Provide the [X, Y] coordinate of the cell's center where the given text is located.  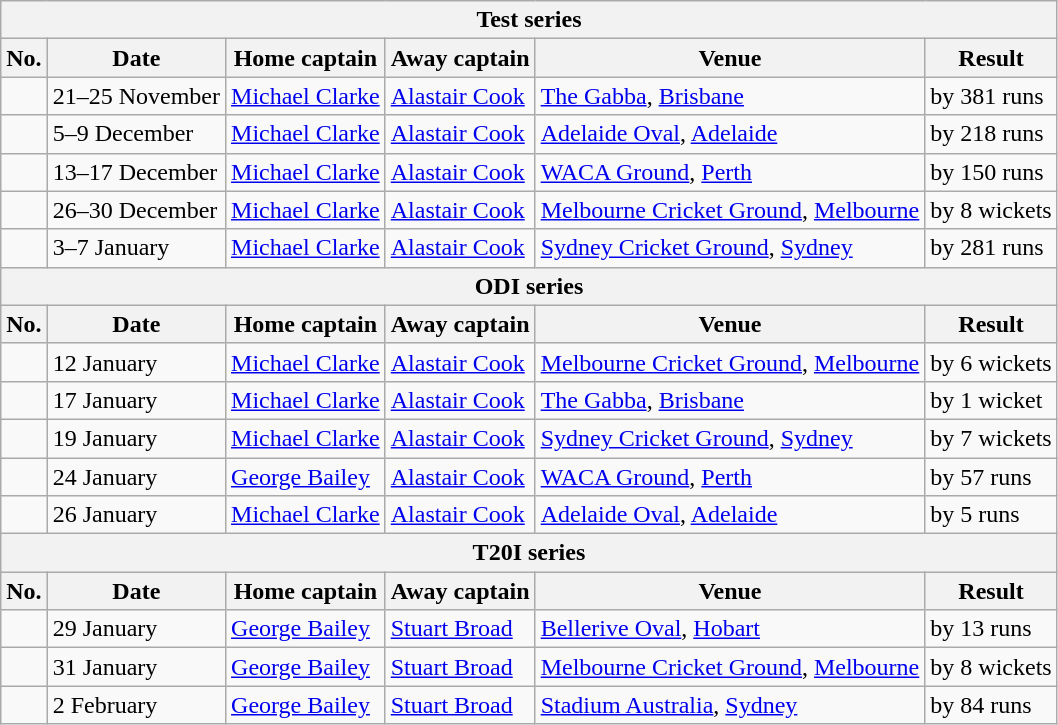
31 January [136, 667]
Stadium Australia, Sydney [730, 705]
ODI series [529, 286]
2 February [136, 705]
by 150 runs [991, 172]
24 January [136, 477]
5–9 December [136, 134]
by 13 runs [991, 629]
12 January [136, 362]
by 57 runs [991, 477]
by 218 runs [991, 134]
26–30 December [136, 210]
19 January [136, 438]
29 January [136, 629]
by 1 wicket [991, 400]
by 381 runs [991, 96]
by 84 runs [991, 705]
13–17 December [136, 172]
26 January [136, 515]
by 5 runs [991, 515]
Bellerive Oval, Hobart [730, 629]
by 7 wickets [991, 438]
by 281 runs [991, 248]
3–7 January [136, 248]
17 January [136, 400]
Test series [529, 20]
by 6 wickets [991, 362]
T20I series [529, 553]
21–25 November [136, 96]
